Provide the (X, Y) coordinate of the cell's center where the given text is located.  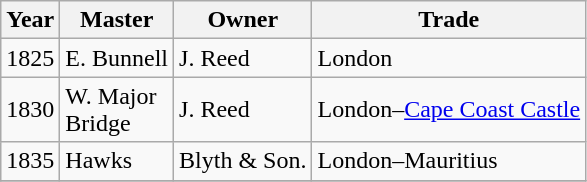
London (449, 58)
1825 (30, 58)
1830 (30, 110)
Year (30, 20)
E. Bunnell (117, 58)
Blyth & Son. (243, 161)
London–Mauritius (449, 161)
1835 (30, 161)
Master (117, 20)
Trade (449, 20)
Hawks (117, 161)
W. MajorBridge (117, 110)
Owner (243, 20)
London–Cape Coast Castle (449, 110)
